From the cell containing the given text, extract its center point as [x, y] coordinate. 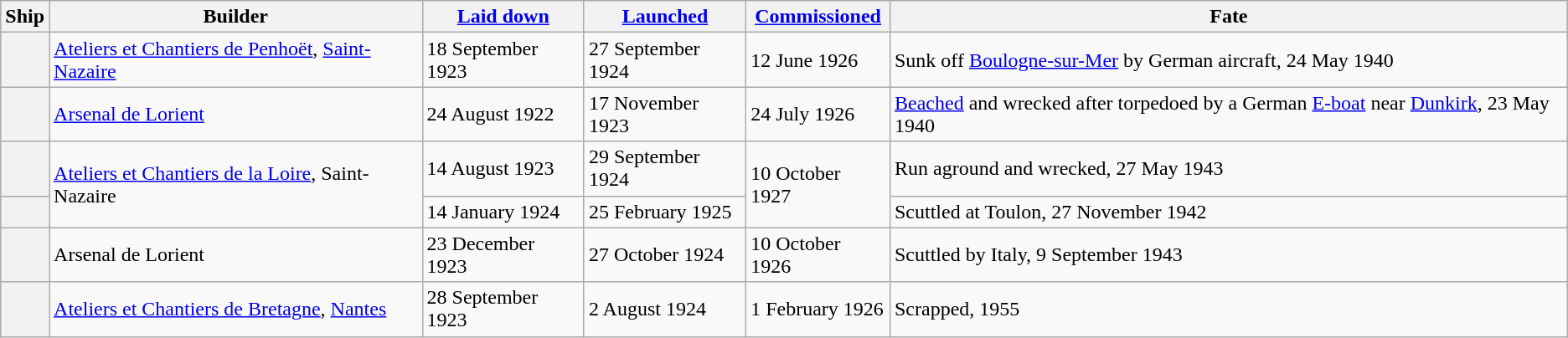
25 February 1925 [665, 212]
Scuttled at Toulon, 27 November 1942 [1228, 212]
Ateliers et Chantiers de la Loire, Saint-Nazaire [236, 184]
Laid down [503, 17]
Ateliers et Chantiers de Bretagne, Nantes [236, 310]
Scrapped, 1955 [1228, 310]
Builder [236, 17]
Fate [1228, 17]
Ship [25, 17]
Ateliers et Chantiers de Penhoët, Saint-Nazaire [236, 60]
24 July 1926 [818, 114]
29 September 1924 [665, 169]
10 October 1927 [818, 184]
27 September 1924 [665, 60]
Run aground and wrecked, 27 May 1943 [1228, 169]
1 February 1926 [818, 310]
10 October 1926 [818, 254]
12 June 1926 [818, 60]
24 August 1922 [503, 114]
Sunk off Boulogne-sur-Mer by German aircraft, 24 May 1940 [1228, 60]
Commissioned [818, 17]
Beached and wrecked after torpedoed by a German E-boat near Dunkirk, 23 May 1940 [1228, 114]
28 September 1923 [503, 310]
23 December 1923 [503, 254]
18 September 1923 [503, 60]
2 August 1924 [665, 310]
17 November 1923 [665, 114]
14 August 1923 [503, 169]
14 January 1924 [503, 212]
Scuttled by Italy, 9 September 1943 [1228, 254]
Launched [665, 17]
27 October 1924 [665, 254]
